Determine the (X, Y) coordinate at the center of the cell enclosing the given text.  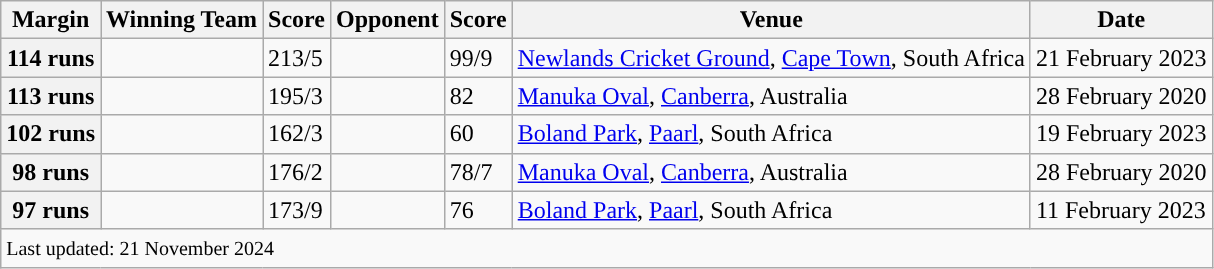
176/2 (297, 172)
114 runs (51, 58)
Date (1121, 20)
11 February 2023 (1121, 210)
78/7 (478, 172)
Newlands Cricket Ground, Cape Town, South Africa (771, 58)
19 February 2023 (1121, 134)
Opponent (387, 20)
21 February 2023 (1121, 58)
Last updated: 21 November 2024 (606, 248)
60 (478, 134)
195/3 (297, 96)
213/5 (297, 58)
98 runs (51, 172)
Winning Team (181, 20)
97 runs (51, 210)
113 runs (51, 96)
102 runs (51, 134)
76 (478, 210)
Margin (51, 20)
Venue (771, 20)
162/3 (297, 134)
99/9 (478, 58)
173/9 (297, 210)
82 (478, 96)
